Scan for the cell matching the given text and deliver its (X, Y) coordinate at center. 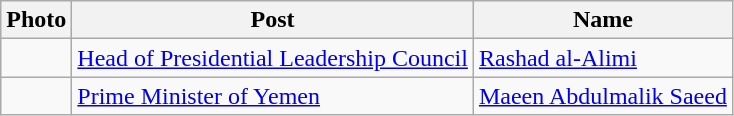
Post (273, 20)
Head of Presidential Leadership Council (273, 58)
Photo (36, 20)
Prime Minister of Yemen (273, 96)
Rashad al-Alimi (602, 58)
Name (602, 20)
Maeen Abdulmalik Saeed (602, 96)
